For the text-containing cell, return its midpoint in [X, Y] coordinate format. 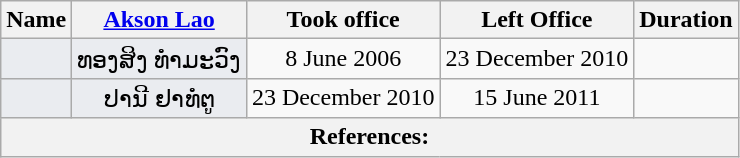
15 June 2011 [537, 98]
Left Office [537, 20]
Took office [343, 20]
Duration [686, 20]
Name [36, 20]
References: [370, 137]
Akson Lao [160, 20]
ປານີ ຢາທໍຕູ [160, 98]
ທອງສິງ ທຳມະວົງ [160, 59]
8 June 2006 [343, 59]
